From the cell containing the given text, extract its center point as (x, y) coordinate. 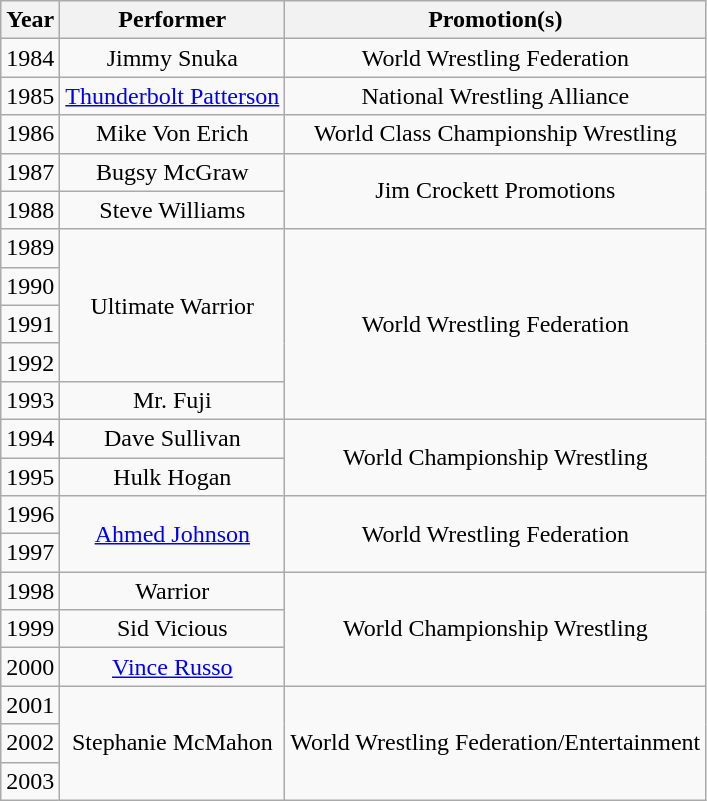
1994 (30, 438)
1989 (30, 248)
1996 (30, 515)
2002 (30, 743)
1991 (30, 324)
1993 (30, 400)
Mike Von Erich (172, 134)
Jim Crockett Promotions (496, 191)
Mr. Fuji (172, 400)
Thunderbolt Patterson (172, 96)
National Wrestling Alliance (496, 96)
1986 (30, 134)
2001 (30, 705)
World Class Championship Wrestling (496, 134)
Performer (172, 20)
Vince Russo (172, 667)
1992 (30, 362)
Ahmed Johnson (172, 534)
World Wrestling Federation/Entertainment (496, 743)
1985 (30, 96)
1988 (30, 210)
1999 (30, 629)
Dave Sullivan (172, 438)
1995 (30, 477)
Bugsy McGraw (172, 172)
2003 (30, 781)
Promotion(s) (496, 20)
Hulk Hogan (172, 477)
Stephanie McMahon (172, 743)
Warrior (172, 591)
1997 (30, 553)
1990 (30, 286)
Year (30, 20)
1998 (30, 591)
Ultimate Warrior (172, 305)
1987 (30, 172)
1984 (30, 58)
Jimmy Snuka (172, 58)
Sid Vicious (172, 629)
Steve Williams (172, 210)
2000 (30, 667)
